Extract the [x, y] coordinate from the center of the cell holding the provided text.  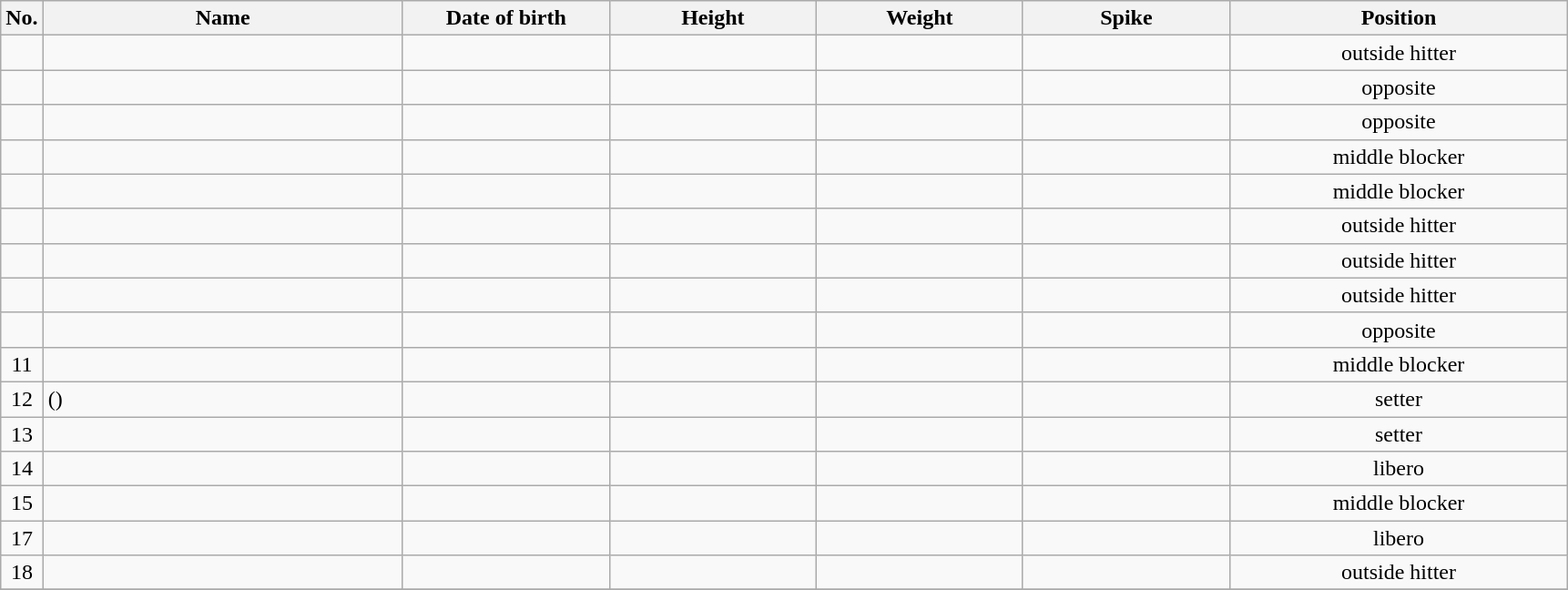
() [222, 399]
Name [222, 18]
Weight [920, 18]
11 [22, 364]
12 [22, 399]
Date of birth [506, 18]
Position [1399, 18]
Spike [1125, 18]
18 [22, 573]
Height [712, 18]
14 [22, 469]
13 [22, 434]
17 [22, 538]
No. [22, 18]
15 [22, 504]
